Detect which cell encompasses the target text, then output its [X, Y] center coordinate. 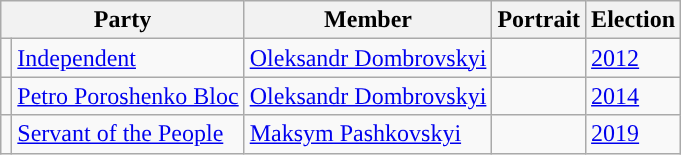
Petro Poroshenko Bloc [128, 96]
Party [122, 20]
2014 [634, 96]
Portrait [539, 20]
2012 [634, 58]
Servant of the People [128, 134]
Election [634, 20]
2019 [634, 134]
Maksym Pashkovskyi [368, 134]
Member [368, 20]
Independent [128, 58]
